Determine the (x, y) coordinate at the center of the cell enclosing the given text.  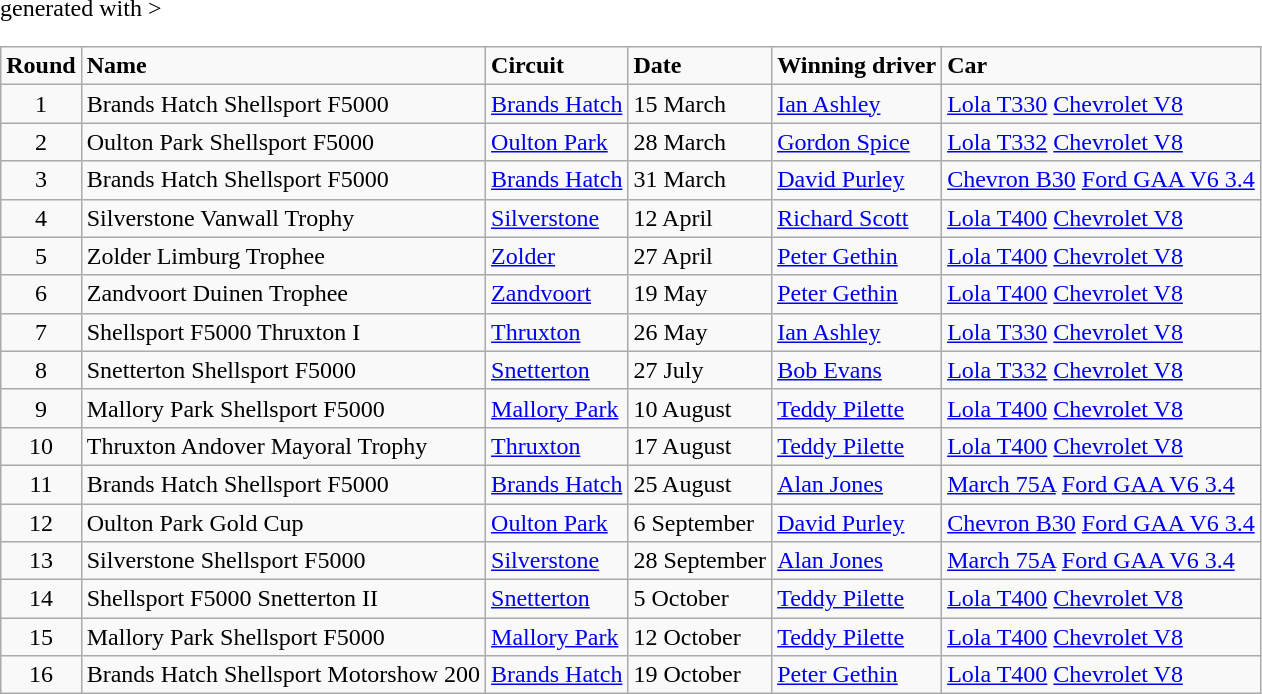
31 March (700, 180)
Gordon Spice (857, 142)
Shellsport F5000 Thruxton I (283, 332)
Richard Scott (857, 218)
10 August (700, 408)
15 March (700, 104)
26 May (700, 332)
2 (41, 142)
13 (41, 561)
Snetterton Shellsport F5000 (283, 370)
27 July (700, 370)
Thruxton Andover Mayoral Trophy (283, 446)
19 October (700, 675)
6 (41, 294)
5 October (700, 599)
3 (41, 180)
Round (41, 66)
10 (41, 446)
19 May (700, 294)
Zolder (557, 256)
Silverstone Vanwall Trophy (283, 218)
Oulton Park Shellsport F5000 (283, 142)
Oulton Park Gold Cup (283, 523)
7 (41, 332)
16 (41, 675)
27 April (700, 256)
Car (1102, 66)
12 (41, 523)
6 September (700, 523)
12 April (700, 218)
Shellsport F5000 Snetterton II (283, 599)
Circuit (557, 66)
28 September (700, 561)
Bob Evans (857, 370)
Name (283, 66)
Brands Hatch Shellsport Motorshow 200 (283, 675)
Date (700, 66)
12 October (700, 637)
Zolder Limburg Trophee (283, 256)
28 March (700, 142)
Silverstone Shellsport F5000 (283, 561)
17 August (700, 446)
15 (41, 637)
4 (41, 218)
9 (41, 408)
25 August (700, 484)
Winning driver (857, 66)
5 (41, 256)
8 (41, 370)
14 (41, 599)
1 (41, 104)
Zandvoort (557, 294)
Zandvoort Duinen Trophee (283, 294)
11 (41, 484)
